Provide the [x, y] coordinate of the cell's center where the given text is located.  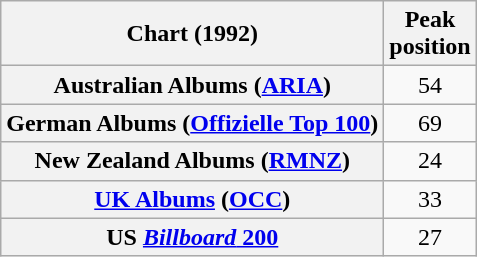
27 [430, 237]
69 [430, 123]
German Albums (Offizielle Top 100) [192, 123]
33 [430, 199]
54 [430, 85]
US Billboard 200 [192, 237]
New Zealand Albums (RMNZ) [192, 161]
Australian Albums (ARIA) [192, 85]
24 [430, 161]
Chart (1992) [192, 34]
Peakposition [430, 34]
UK Albums (OCC) [192, 199]
